From the cell containing the given text, extract its center point as [X, Y] coordinate. 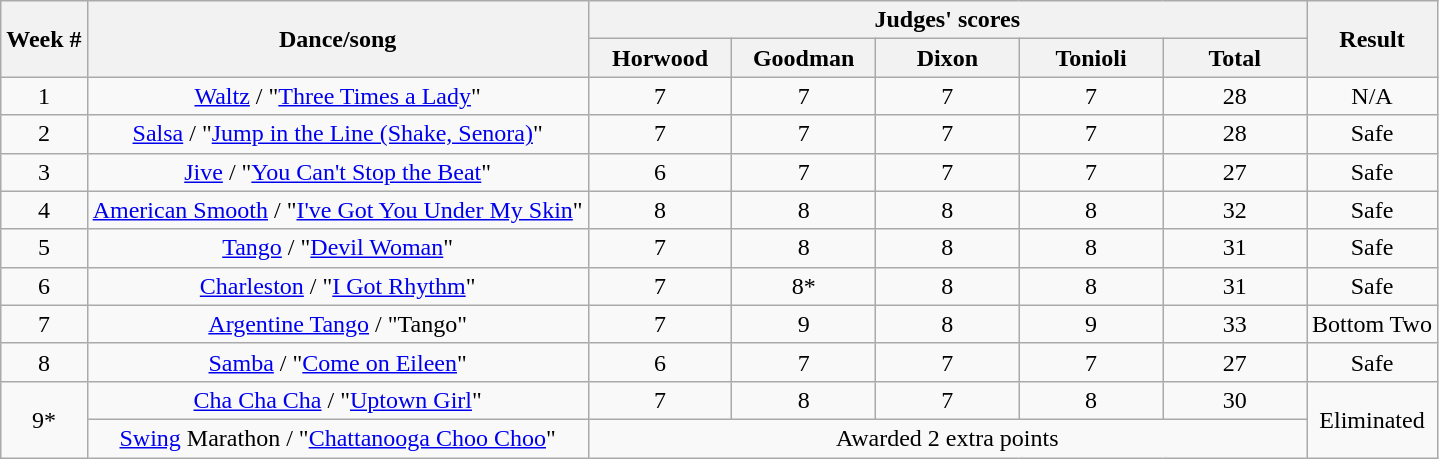
2 [44, 134]
Argentine Tango / "Tango" [338, 324]
1 [44, 96]
Eliminated [1372, 419]
Bottom Two [1372, 324]
Charleston / "I Got Rhythm" [338, 286]
30 [1235, 400]
Samba / "Come on Eileen" [338, 362]
Jive / "You Can't Stop the Beat" [338, 172]
9* [44, 419]
Judges' scores [947, 20]
32 [1235, 210]
5 [44, 248]
Waltz / "Three Times a Lady" [338, 96]
Week # [44, 39]
American Smooth / "I've Got You Under My Skin" [338, 210]
4 [44, 210]
Horwood [660, 58]
Awarded 2 extra points [947, 438]
Cha Cha Cha / "Uptown Girl" [338, 400]
Goodman [804, 58]
Swing Marathon / "Chattanooga Choo Choo" [338, 438]
Tango / "Devil Woman" [338, 248]
Result [1372, 39]
3 [44, 172]
Total [1235, 58]
Dixon [947, 58]
33 [1235, 324]
8* [804, 286]
Salsa / "Jump in the Line (Shake, Senora)" [338, 134]
Tonioli [1091, 58]
Dance/song [338, 39]
N/A [1372, 96]
